Detect which cell encompasses the target text, then output its (X, Y) center coordinate. 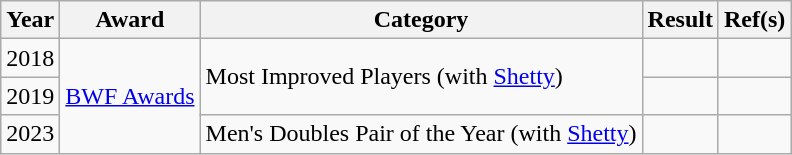
Most Improved Players (with Shetty) (421, 77)
Result (680, 20)
2018 (30, 58)
Year (30, 20)
Ref(s) (754, 20)
BWF Awards (130, 96)
Award (130, 20)
2019 (30, 96)
2023 (30, 134)
Category (421, 20)
Men's Doubles Pair of the Year (with Shetty) (421, 134)
